Search for the cell housing the specified text and yield its [X, Y] center coordinate. 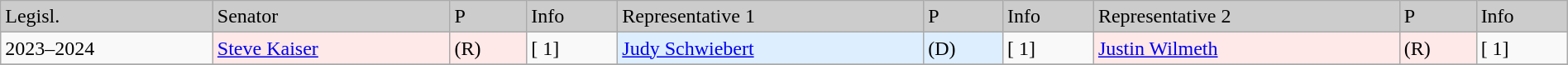
(D) [963, 48]
Representative 1 [771, 17]
2023–2024 [108, 48]
Legisl. [108, 17]
Justin Wilmeth [1246, 48]
Judy Schwiebert [771, 48]
Steve Kaiser [331, 48]
Senator [331, 17]
Representative 2 [1246, 17]
